Search for the cell housing the specified text and yield its (X, Y) center coordinate. 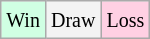
Win (24, 20)
Loss (126, 20)
Draw (72, 20)
